Locate the cell with the specified text and output its (x, y) center coordinate. 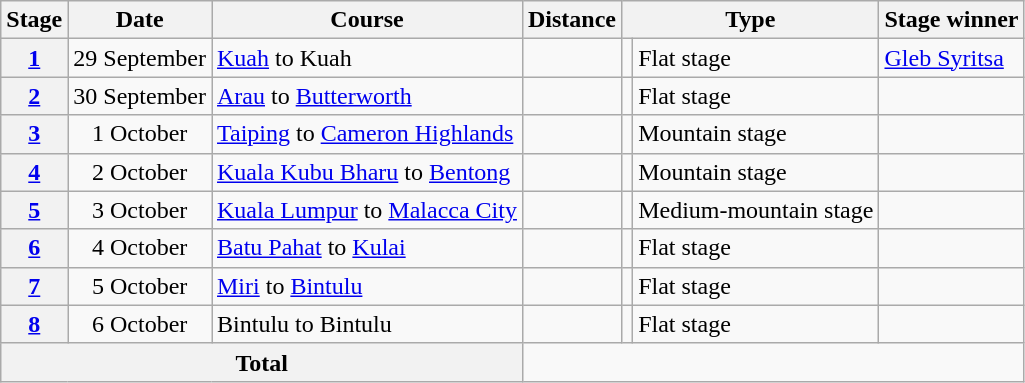
Type (750, 20)
8 (34, 324)
Distance (572, 20)
1 (34, 58)
5 October (140, 286)
Kuala Kubu Bharu to Bentong (368, 172)
3 October (140, 210)
7 (34, 286)
Stage (34, 20)
1 October (140, 134)
2 (34, 96)
Course (368, 20)
4 (34, 172)
Medium-mountain stage (756, 210)
Kuala Lumpur to Malacca City (368, 210)
Kuah to Kuah (368, 58)
3 (34, 134)
2 October (140, 172)
6 (34, 248)
30 September (140, 96)
Miri to Bintulu (368, 286)
6 October (140, 324)
Batu Pahat to Kulai (368, 248)
Arau to Butterworth (368, 96)
Total (262, 362)
4 October (140, 248)
5 (34, 210)
29 September (140, 58)
Stage winner (952, 20)
Gleb Syritsa (952, 58)
Date (140, 20)
Bintulu to Bintulu (368, 324)
Taiping to Cameron Highlands (368, 134)
